Search for the cell housing the specified text and yield its [x, y] center coordinate. 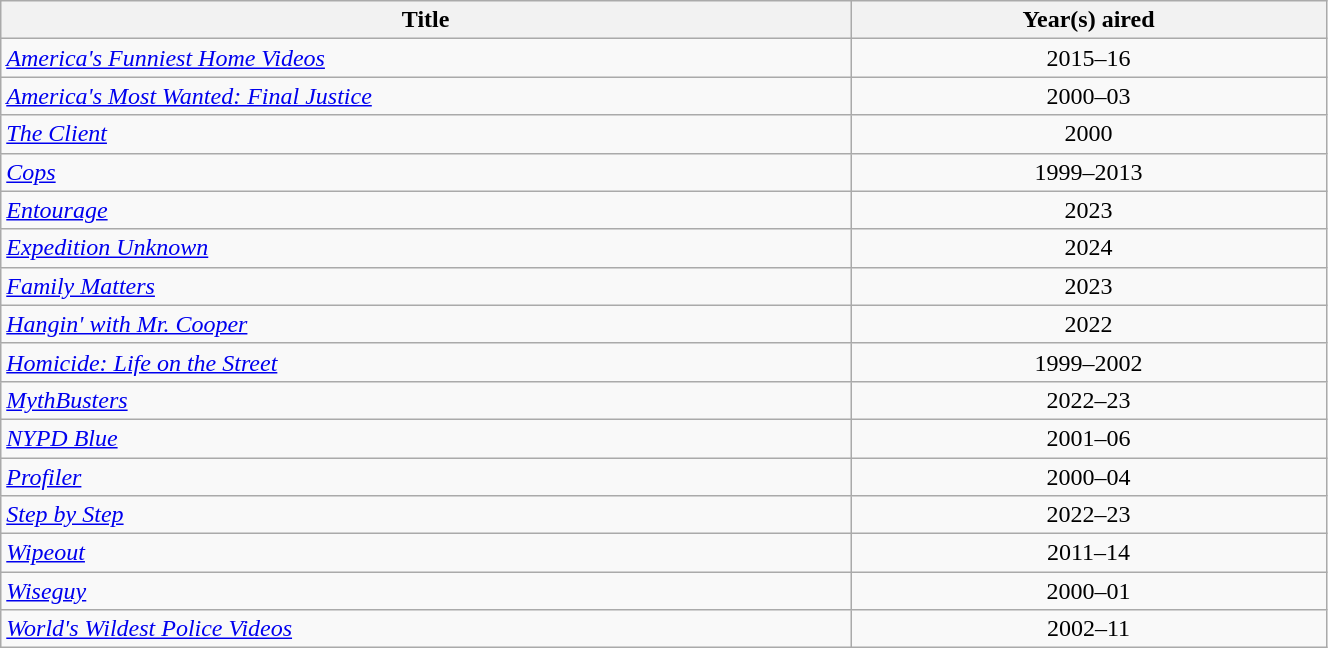
America's Funniest Home Videos [426, 58]
2000–04 [1089, 477]
2002–11 [1089, 629]
2000–01 [1089, 591]
The Client [426, 134]
Cops [426, 172]
Step by Step [426, 515]
Entourage [426, 210]
Title [426, 20]
NYPD Blue [426, 438]
America's Most Wanted: Final Justice [426, 96]
Wipeout [426, 553]
Profiler [426, 477]
2011–14 [1089, 553]
Family Matters [426, 286]
MythBusters [426, 400]
Homicide: Life on the Street [426, 362]
World's Wildest Police Videos [426, 629]
2022 [1089, 324]
2024 [1089, 248]
Year(s) aired [1089, 20]
2000 [1089, 134]
2001–06 [1089, 438]
2015–16 [1089, 58]
1999–2013 [1089, 172]
Wiseguy [426, 591]
Hangin' with Mr. Cooper [426, 324]
1999–2002 [1089, 362]
2000–03 [1089, 96]
Expedition Unknown [426, 248]
